Output the [x, y] coordinate of the center of the cell containing the given text.  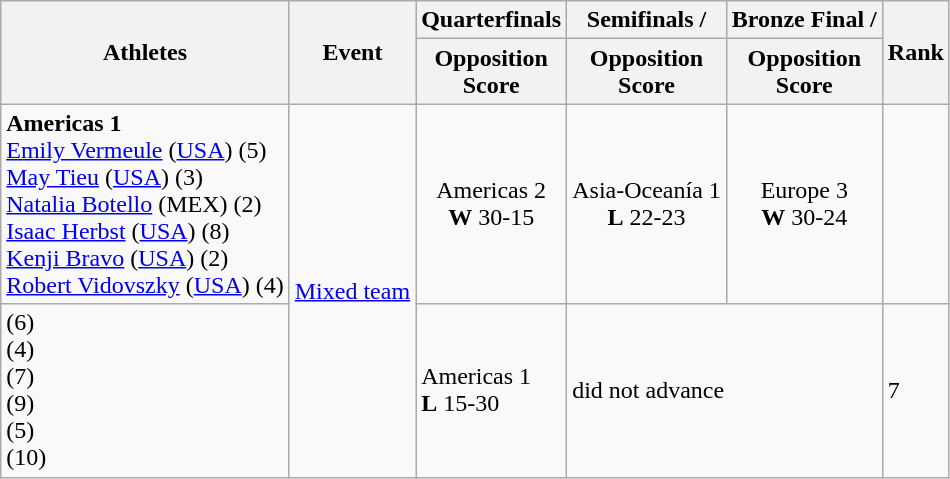
Rank [916, 52]
Quarterfinals [492, 20]
Americas 2W 30-15 [492, 204]
Americas 1L 15-30 [492, 390]
Semifinals / [647, 20]
(6) (4) (7) (9) (5) (10) [145, 390]
Bronze Final / [804, 20]
Europe 3W 30-24 [804, 204]
did not advance [725, 390]
7 [916, 390]
Event [352, 52]
Mixed team [352, 290]
Asia-Oceanía 1L 22-23 [647, 204]
Athletes [145, 52]
